Capture the cell that displays the provided text and extract its [x, y] central coordinate. 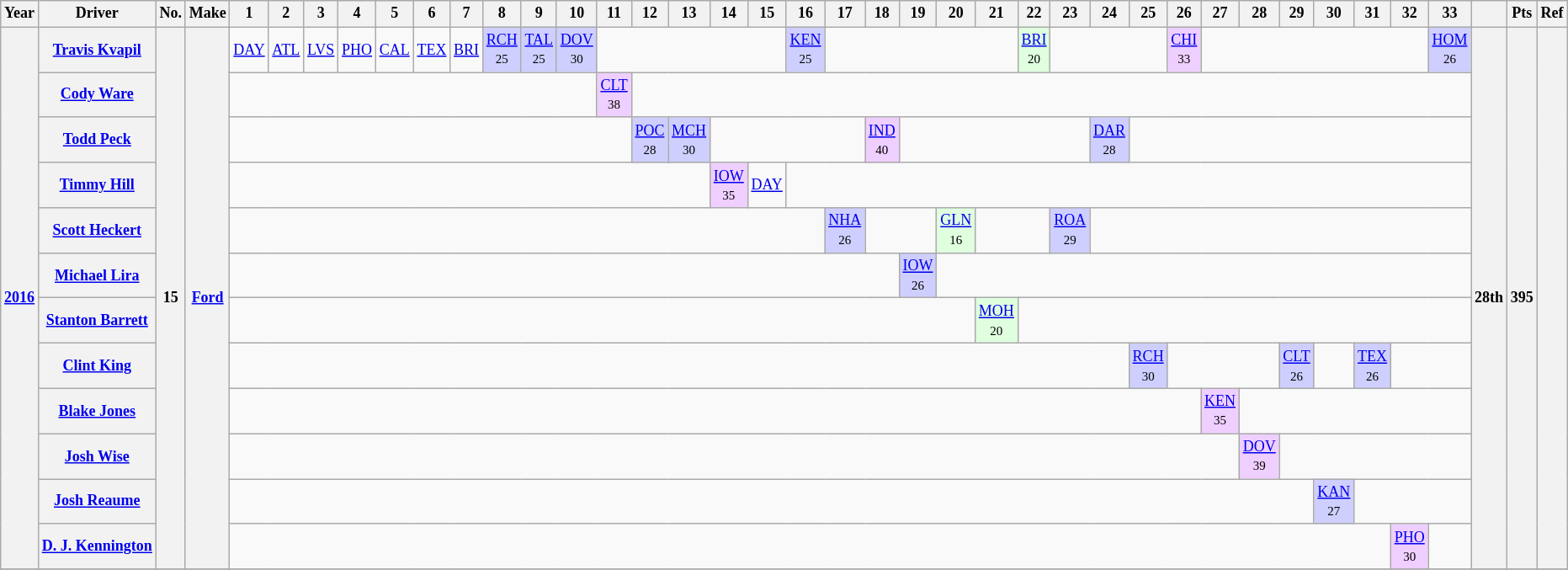
32 [1409, 13]
CLT38 [614, 95]
27 [1220, 13]
21 [997, 13]
18 [882, 13]
2 [286, 13]
25 [1148, 13]
GLN16 [956, 231]
MCH30 [689, 140]
2016 [20, 298]
28th [1490, 298]
26 [1184, 13]
5 [394, 13]
Michael Lira [97, 275]
29 [1296, 13]
KEN35 [1220, 411]
6 [432, 13]
No. [170, 13]
Josh Reaume [97, 502]
KEN25 [805, 50]
22 [1034, 13]
PHO [357, 50]
ROA29 [1071, 231]
TAL25 [539, 50]
1 [249, 13]
IOW26 [917, 275]
Ref [1552, 13]
DAR28 [1109, 140]
DOV30 [577, 50]
CAL [394, 50]
13 [689, 13]
LVS [322, 50]
17 [845, 13]
Todd Peck [97, 140]
395 [1522, 298]
POC28 [650, 140]
MOH20 [997, 321]
3 [322, 13]
PHO30 [1409, 546]
CHI33 [1184, 50]
BRI [466, 50]
Cody Ware [97, 95]
31 [1373, 13]
Ford [207, 298]
14 [729, 13]
23 [1071, 13]
CLT26 [1296, 366]
ATL [286, 50]
20 [956, 13]
DOV39 [1259, 456]
Year [20, 13]
TEX [432, 50]
Driver [97, 13]
12 [650, 13]
10 [577, 13]
Stanton Barrett [97, 321]
Make [207, 13]
4 [357, 13]
HOM26 [1449, 50]
D. J. Kennington [97, 546]
IND40 [882, 140]
28 [1259, 13]
NHA26 [845, 231]
Blake Jones [97, 411]
16 [805, 13]
RCH25 [502, 50]
8 [502, 13]
11 [614, 13]
19 [917, 13]
Josh Wise [97, 456]
RCH30 [1148, 366]
24 [1109, 13]
Travis Kvapil [97, 50]
IOW35 [729, 185]
KAN27 [1334, 502]
30 [1334, 13]
BRI20 [1034, 50]
Clint King [97, 366]
TEX26 [1373, 366]
Pts [1522, 13]
9 [539, 13]
Timmy Hill [97, 185]
7 [466, 13]
Scott Heckert [97, 231]
33 [1449, 13]
